Return the (X, Y) coordinate for the center point of the cell that contains the specified text.  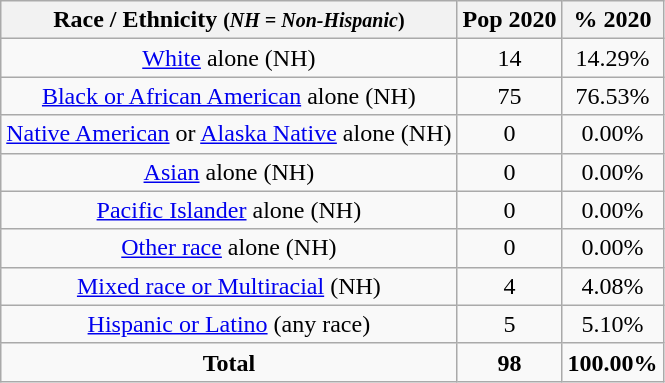
Race / Ethnicity (NH = Non-Hispanic) (229, 20)
White alone (NH) (229, 58)
Other race alone (NH) (229, 248)
Native American or Alaska Native alone (NH) (229, 134)
Pop 2020 (510, 20)
5 (510, 324)
14.29% (612, 58)
Hispanic or Latino (any race) (229, 324)
14 (510, 58)
Mixed race or Multiracial (NH) (229, 286)
Asian alone (NH) (229, 172)
76.53% (612, 96)
Pacific Islander alone (NH) (229, 210)
75 (510, 96)
4 (510, 286)
5.10% (612, 324)
Total (229, 362)
% 2020 (612, 20)
4.08% (612, 286)
Black or African American alone (NH) (229, 96)
98 (510, 362)
100.00% (612, 362)
